Capture the cell that displays the provided text and extract its [X, Y] central coordinate. 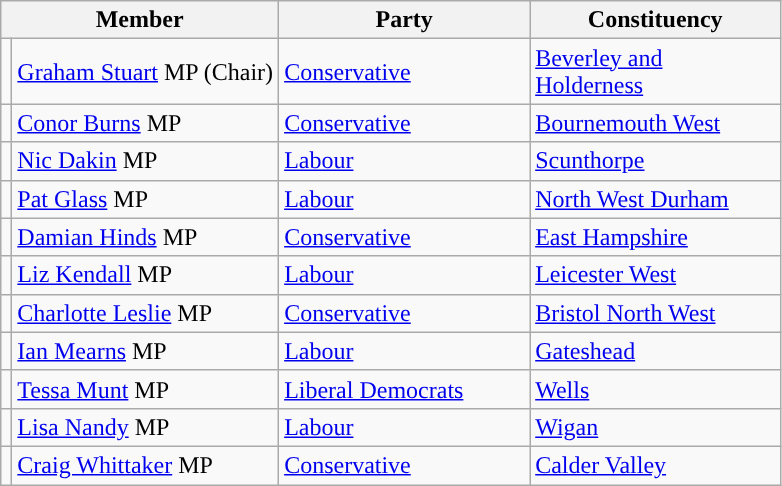
Conor Burns MP [146, 123]
Party [404, 20]
Charlotte Leslie MP [146, 313]
Bournemouth West [656, 123]
Graham Stuart MP (Chair) [146, 72]
Bristol North West [656, 313]
Liberal Democrats [404, 389]
Constituency [656, 20]
Scunthorpe [656, 161]
Wigan [656, 427]
Lisa Nandy MP [146, 427]
Calder Valley [656, 465]
East Hampshire [656, 237]
Tessa Munt MP [146, 389]
Beverley and Holderness [656, 72]
Gateshead [656, 351]
Liz Kendall MP [146, 275]
Leicester West [656, 275]
Member [140, 20]
Wells [656, 389]
Craig Whittaker MP [146, 465]
Damian Hinds MP [146, 237]
Pat Glass MP [146, 199]
Nic Dakin MP [146, 161]
North West Durham [656, 199]
Ian Mearns MP [146, 351]
